Return the (X, Y) coordinate for the center point of the cell that contains the specified text.  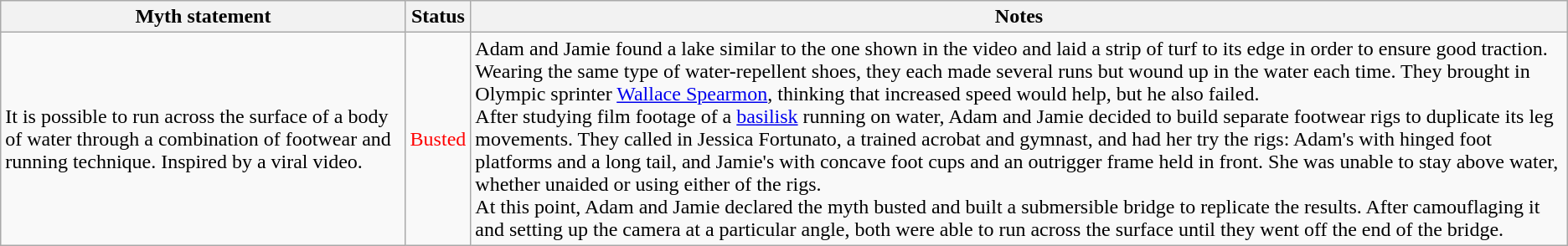
It is possible to run across the surface of a body of water through a combination of footwear and running technique. Inspired by a viral video. (203, 139)
Notes (1019, 17)
Busted (438, 139)
Myth statement (203, 17)
Status (438, 17)
